Identify which cell holds the provided text, then report its (x, y) central coordinate. 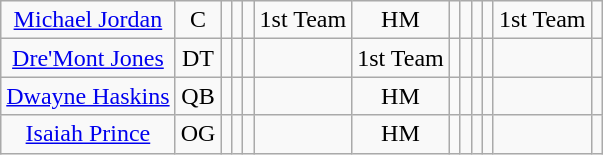
Dwayne Haskins (88, 96)
Dre'Mont Jones (88, 58)
QB (198, 96)
C (198, 20)
DT (198, 58)
Isaiah Prince (88, 134)
OG (198, 134)
Michael Jordan (88, 20)
